Find where the given text appears and provide that cell's center as (X, Y) coordinate. 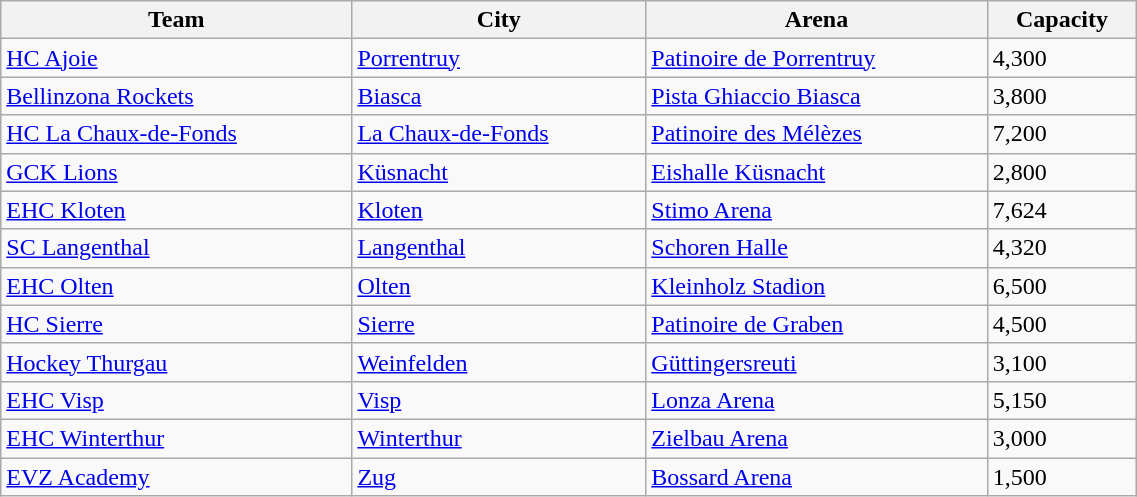
Stimo Arena (816, 210)
Patinoire de Graben (816, 324)
Zielbau Arena (816, 438)
HC Sierre (176, 324)
Visp (499, 400)
Arena (816, 20)
Team (176, 20)
Biasca (499, 96)
Eishalle Küsnacht (816, 172)
Kleinholz Stadion (816, 286)
Weinfelden (499, 362)
Capacity (1062, 20)
Sierre (499, 324)
6,500 (1062, 286)
Zug (499, 477)
1,500 (1062, 477)
Olten (499, 286)
Porrentruy (499, 58)
EHC Kloten (176, 210)
EHC Winterthur (176, 438)
Kloten (499, 210)
Schoren Halle (816, 248)
Bellinzona Rockets (176, 96)
Langenthal (499, 248)
Winterthur (499, 438)
3,100 (1062, 362)
EHC Olten (176, 286)
City (499, 20)
4,500 (1062, 324)
3,000 (1062, 438)
EHC Visp (176, 400)
Lonza Arena (816, 400)
GCK Lions (176, 172)
HC Ajoie (176, 58)
EVZ Academy (176, 477)
7,624 (1062, 210)
HC La Chaux-de-Fonds (176, 134)
4,320 (1062, 248)
SC Langenthal (176, 248)
Patinoire de Porrentruy (816, 58)
Bossard Arena (816, 477)
Küsnacht (499, 172)
Güttingersreuti (816, 362)
7,200 (1062, 134)
Hockey Thurgau (176, 362)
4,300 (1062, 58)
Pista Ghiaccio Biasca (816, 96)
3,800 (1062, 96)
La Chaux-de-Fonds (499, 134)
Patinoire des Mélèzes (816, 134)
5,150 (1062, 400)
2,800 (1062, 172)
